Return the [x, y] coordinate for the center point of the cell that contains the specified text.  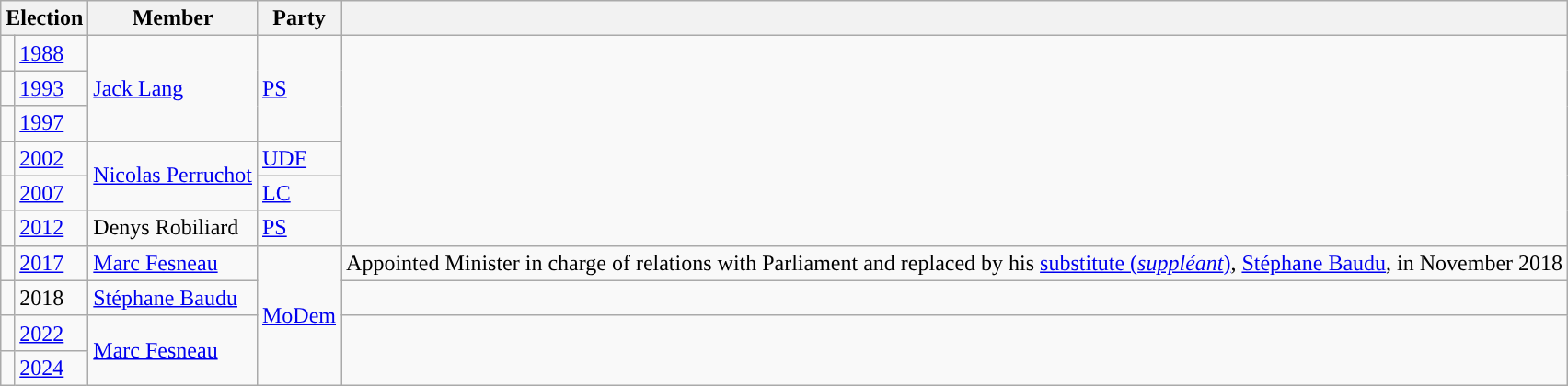
Stéphane Baudu [173, 298]
Election [44, 18]
2007 [52, 193]
2017 [52, 263]
LC [298, 193]
1988 [52, 53]
Nicolas Perruchot [173, 176]
1993 [52, 88]
Appointed Minister in charge of relations with Parliament and replaced by his substitute (suppléant), Stéphane Baudu, in November 2018 [955, 263]
Party [298, 18]
2012 [52, 228]
2002 [52, 158]
2018 [52, 298]
Member [173, 18]
MoDem [298, 315]
Jack Lang [173, 88]
Denys Robiliard [173, 228]
UDF [298, 158]
2024 [52, 368]
2022 [52, 333]
1997 [52, 123]
